Determine the (X, Y) coordinate at the center of the cell enclosing the given text.  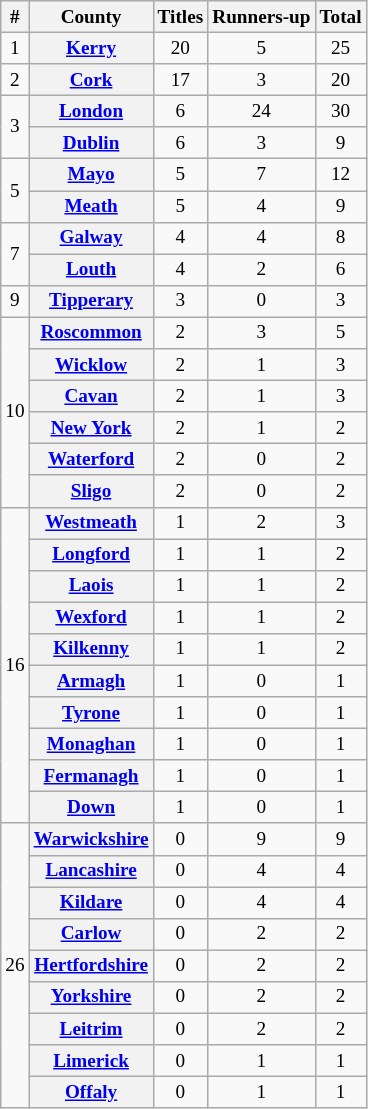
Lancashire (91, 871)
Fermanagh (91, 776)
Armagh (91, 681)
24 (262, 111)
Tyrone (91, 713)
Meath (91, 206)
Cavan (91, 396)
Longford (91, 554)
25 (340, 48)
12 (340, 175)
Westmeath (91, 523)
Warwickshire (91, 839)
Wicklow (91, 365)
Hertfordshire (91, 966)
Leitrim (91, 1029)
Sligo (91, 491)
Down (91, 808)
Waterford (91, 460)
Mayo (91, 175)
Titles (180, 17)
Kildare (91, 902)
London (91, 111)
Galway (91, 238)
# (15, 17)
Monaghan (91, 744)
Roscommon (91, 333)
Total (340, 17)
Kerry (91, 48)
Carlow (91, 934)
10 (15, 412)
17 (180, 80)
8 (340, 238)
County (91, 17)
26 (15, 966)
Wexford (91, 618)
Limerick (91, 1061)
Kilkenny (91, 649)
Runners-up (262, 17)
Laois (91, 586)
Offaly (91, 1092)
New York (91, 428)
Cork (91, 80)
Louth (91, 270)
16 (15, 665)
Dublin (91, 143)
Tipperary (91, 301)
30 (340, 111)
Yorkshire (91, 997)
